Return the (x, y) coordinate for the center point of the cell that contains the specified text.  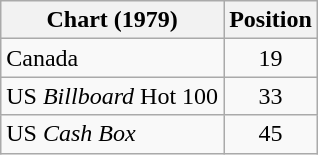
Chart (1979) (112, 20)
33 (271, 96)
US Billboard Hot 100 (112, 96)
US Cash Box (112, 134)
Position (271, 20)
19 (271, 58)
45 (271, 134)
Canada (112, 58)
